Locate the cell with the specified text and output its [X, Y] center coordinate. 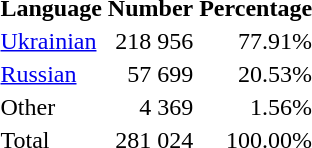
57 699 [150, 74]
218 956 [150, 41]
4 369 [150, 107]
